Return [x, y] of the center of cell containing provided text 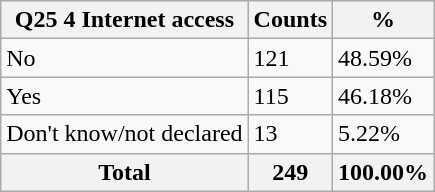
5.22% [384, 134]
13 [290, 134]
115 [290, 96]
Don't know/not declared [124, 134]
Q25 4 Internet access [124, 20]
Total [124, 172]
48.59% [384, 58]
% [384, 20]
100.00% [384, 172]
No [124, 58]
Yes [124, 96]
Counts [290, 20]
249 [290, 172]
121 [290, 58]
46.18% [384, 96]
